Determine the [X, Y] coordinate at the center of the cell enclosing the given text.  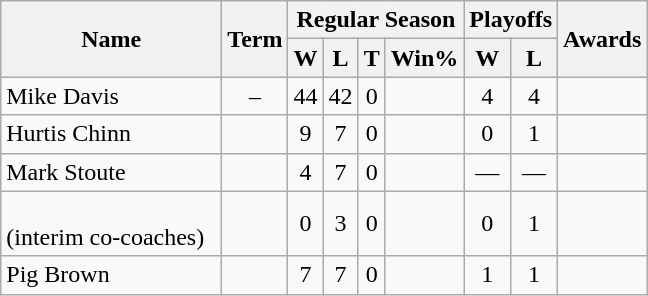
– [255, 96]
(interim co-coaches) [112, 224]
Mike Davis [112, 96]
3 [340, 224]
Pig Brown [112, 275]
Regular Season [376, 20]
Mark Stoute [112, 172]
9 [306, 134]
Win% [424, 58]
T [372, 58]
Term [255, 39]
Playoffs [511, 20]
Awards [602, 39]
42 [340, 96]
44 [306, 96]
Name [112, 39]
Hurtis Chinn [112, 134]
